Capture the cell that displays the provided text and extract its [x, y] central coordinate. 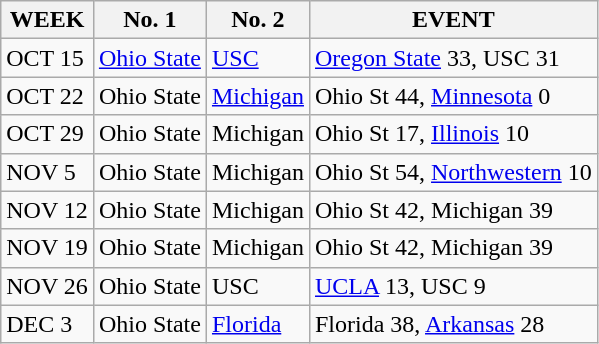
Florida [258, 324]
OCT 22 [48, 96]
NOV 12 [48, 210]
No. 1 [150, 20]
OCT 29 [48, 134]
Ohio St 44, Minnesota 0 [453, 96]
Ohio St 54, Northwestern 10 [453, 172]
Florida 38, Arkansas 28 [453, 324]
WEEK [48, 20]
NOV 19 [48, 248]
UCLA 13, USC 9 [453, 286]
No. 2 [258, 20]
Oregon State 33, USC 31 [453, 58]
EVENT [453, 20]
NOV 26 [48, 286]
DEC 3 [48, 324]
NOV 5 [48, 172]
Ohio St 17, Illinois 10 [453, 134]
OCT 15 [48, 58]
